Pinpoint the cell where the given text exists, returning its [x, y] midpoint coordinate. 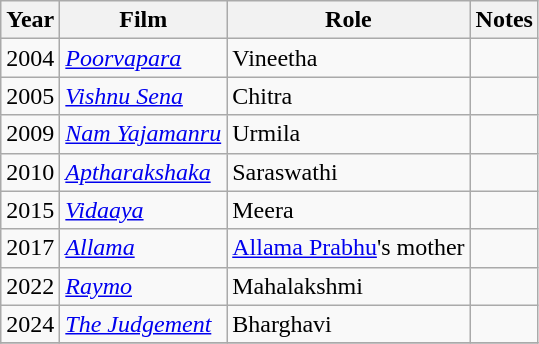
2004 [30, 58]
Allama Prabhu's mother [348, 248]
2010 [30, 172]
2009 [30, 134]
2017 [30, 248]
Notes [504, 20]
Saraswathi [348, 172]
The Judgement [144, 324]
Aptharakshaka [144, 172]
Chitra [348, 96]
Vidaaya [144, 210]
Bharghavi [348, 324]
Mahalakshmi [348, 286]
Film [144, 20]
2022 [30, 286]
Poorvapara [144, 58]
Meera [348, 210]
Nam Yajamanru [144, 134]
Urmila [348, 134]
2015 [30, 210]
Vineetha [348, 58]
Role [348, 20]
2005 [30, 96]
Vishnu Sena [144, 96]
Allama [144, 248]
Year [30, 20]
2024 [30, 324]
Raymo [144, 286]
